Scan for the cell matching the given text and deliver its [X, Y] coordinate at center. 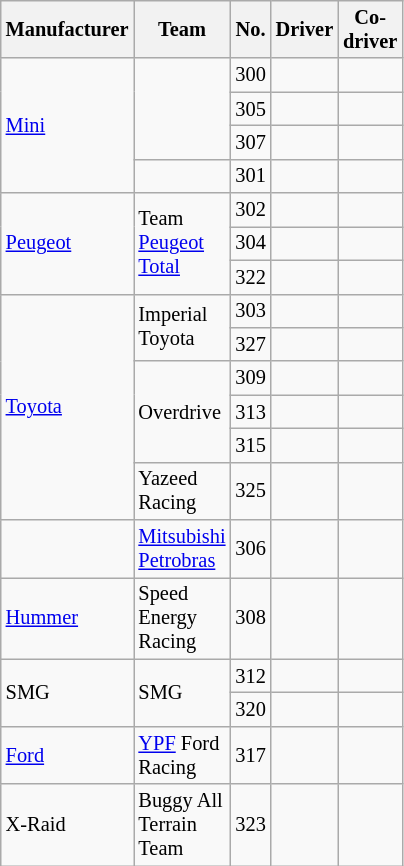
312 [250, 676]
313 [250, 412]
Overdrive [182, 412]
304 [250, 243]
306 [250, 549]
Buggy All Terrain Team [182, 825]
Hummer [68, 618]
Yazeed Racing [182, 491]
YPF Ford Racing [182, 755]
Ford [68, 755]
308 [250, 618]
309 [250, 378]
325 [250, 491]
X-Raid [68, 825]
303 [250, 311]
Manufacturer [68, 29]
Toyota [68, 407]
323 [250, 825]
Co-driver [370, 29]
Mitsubishi Petrobras [182, 549]
327 [250, 344]
322 [250, 277]
305 [250, 109]
320 [250, 709]
Peugeot [68, 244]
Driver [304, 29]
No. [250, 29]
315 [250, 445]
302 [250, 210]
300 [250, 75]
307 [250, 142]
301 [250, 176]
Mini [68, 126]
Imperial Toyota [182, 328]
Team [182, 29]
317 [250, 755]
Speed Energy Racing [182, 618]
Team Peugeot Total [182, 244]
